Return the (X, Y) coordinate for the center point of the cell that contains the specified text.  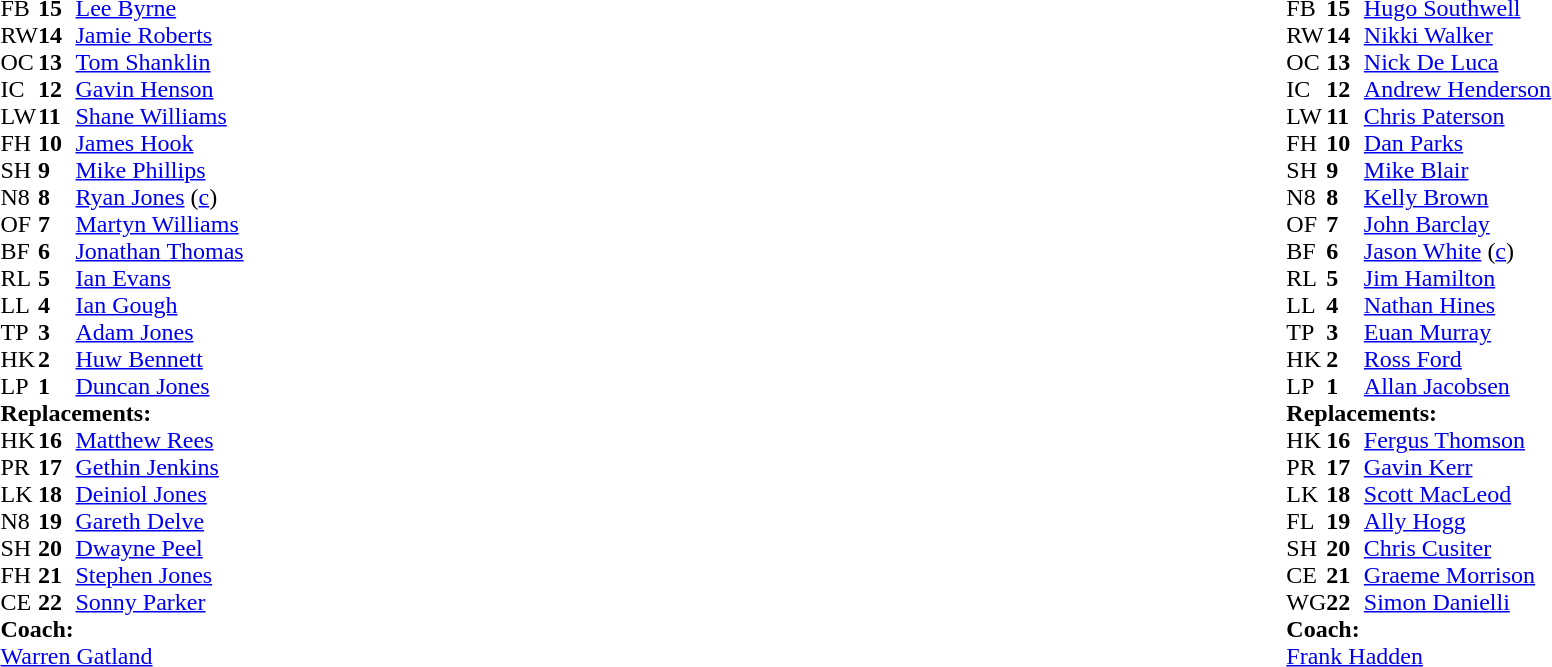
Stephen Jones (160, 576)
Jamie Roberts (160, 36)
Chris Cusiter (1458, 548)
Duncan Jones (160, 386)
Tom Shanklin (160, 62)
James Hook (160, 144)
Huw Bennett (160, 360)
Ross Ford (1458, 360)
Euan Murray (1458, 332)
Fergus Thomson (1458, 440)
Graeme Morrison (1458, 576)
Sonny Parker (160, 602)
Ian Evans (160, 278)
Shane Williams (160, 116)
Ian Gough (160, 306)
Martyn Williams (160, 224)
Mike Blair (1458, 170)
FL (1306, 522)
Chris Paterson (1458, 116)
Nick De Luca (1458, 62)
Gareth Delve (160, 522)
Adam Jones (160, 332)
Dwayne Peel (160, 548)
Jonathan Thomas (160, 252)
Nathan Hines (1458, 306)
Nikki Walker (1458, 36)
Ally Hogg (1458, 522)
Matthew Rees (160, 440)
Gavin Kerr (1458, 468)
Gethin Jenkins (160, 468)
Jason White (c) (1458, 252)
Andrew Henderson (1458, 90)
Simon Danielli (1458, 602)
Mike Phillips (160, 170)
Scott MacLeod (1458, 494)
Allan Jacobsen (1458, 386)
John Barclay (1458, 224)
Deiniol Jones (160, 494)
Dan Parks (1458, 144)
Ryan Jones (c) (160, 198)
WG (1306, 602)
Gavin Henson (160, 90)
Jim Hamilton (1458, 278)
Kelly Brown (1458, 198)
